Identify which cell holds the provided text, then report its [X, Y] central coordinate. 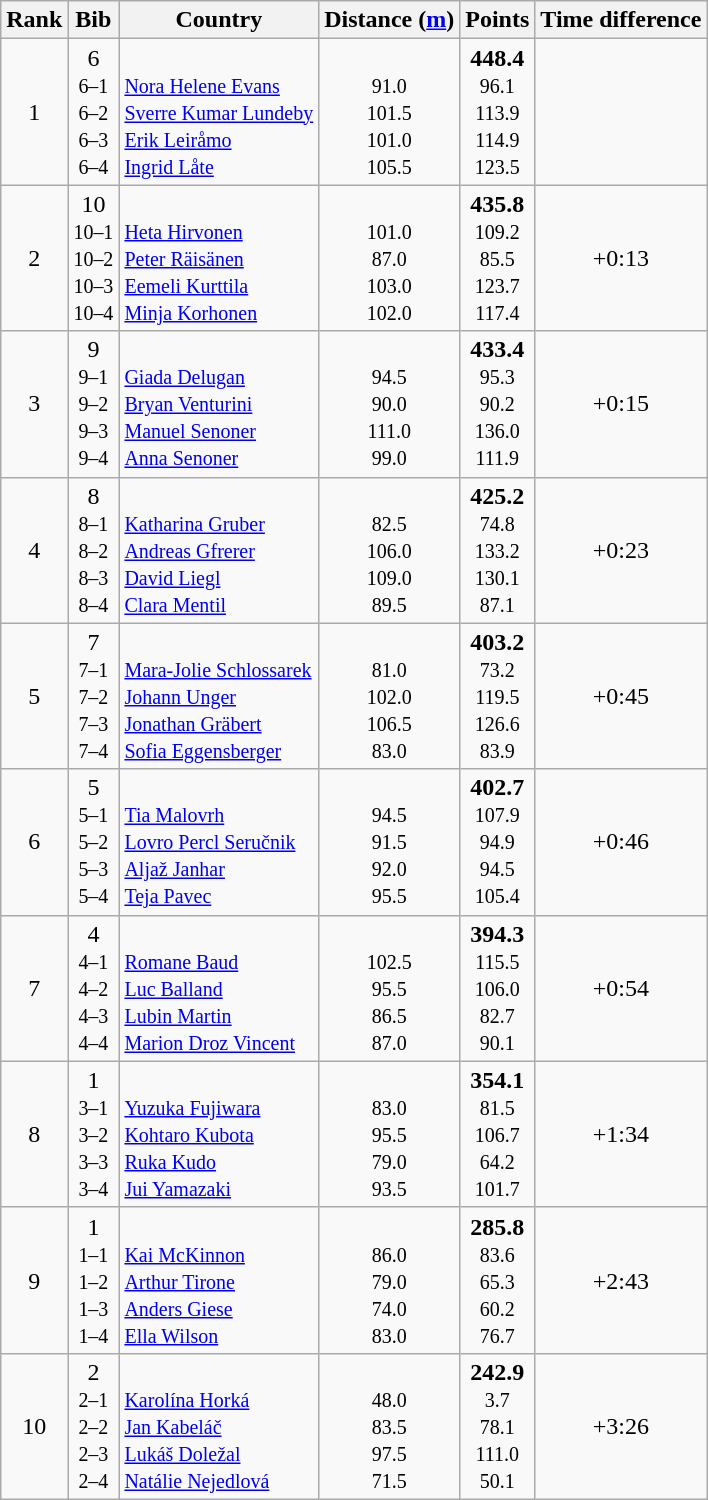
403.273.2119.5126.683.9 [498, 696]
+3:26 [621, 1426]
7 [34, 988]
6 [34, 842]
88–18–28–38–4 [94, 550]
44–14–24–34–4 [94, 988]
Points [498, 20]
66–16–26–36–4 [94, 112]
242.93.778.1111.050.1 [498, 1426]
425.274.8133.2130.187.1 [498, 550]
Distance (m) [390, 20]
8 [34, 1134]
Katharina GruberAndreas GfrererDavid LieglClara Mentil [219, 550]
99–19–29–39–4 [94, 404]
402.7107.994.994.5105.4 [498, 842]
Bib [94, 20]
1 [34, 112]
77–17–27–37–4 [94, 696]
+1:34 [621, 1134]
Rank [34, 20]
Romane BaudLuc BallandLubin MartinMarion Droz Vincent [219, 988]
102.595.586.587.0 [390, 988]
22–12–22–32–4 [94, 1426]
91.0101.5101.0105.5 [390, 112]
5 [34, 696]
55–15–25–35–4 [94, 842]
Karolína HorkáJan KabeláčLukáš DoležalNatálie Nejedlová [219, 1426]
3 [34, 404]
Yuzuka FujiwaraKohtaro KubotaRuka KudoJui Yamazaki [219, 1134]
+0:15 [621, 404]
433.495.390.2136.0111.9 [498, 404]
9 [34, 1280]
435.8109.285.5123.7117.4 [498, 258]
+0:45 [621, 696]
Time difference [621, 20]
+0:46 [621, 842]
82.5106.0109.089.5 [390, 550]
Nora Helene EvansSverre Kumar LundebyErik LeiråmoIngrid Låte [219, 112]
Mara-Jolie SchlossarekJohann UngerJonathan GräbertSofia Eggensberger [219, 696]
Giada DeluganBryan VenturiniManuel SenonerAnna Senoner [219, 404]
10 [34, 1426]
101.087.0103.0102.0 [390, 258]
1010–110–210–310–4 [94, 258]
394.3115.5106.082.790.1 [498, 988]
Country [219, 20]
+0:13 [621, 258]
2 [34, 258]
83.095.579.093.5 [390, 1134]
48.083.597.571.5 [390, 1426]
81.0102.0106.583.0 [390, 696]
94.590.0111.099.0 [390, 404]
Heta HirvonenPeter RäisänenEemeli KurttilaMinja Korhonen [219, 258]
354.181.5106.764.2101.7 [498, 1134]
11–11–21–31–4 [94, 1280]
+2:43 [621, 1280]
Tia MalovrhLovro Percl SeručnikAljaž JanharTeja Pavec [219, 842]
+0:54 [621, 988]
+0:23 [621, 550]
86.079.074.083.0 [390, 1280]
4 [34, 550]
448.496.1113.9114.9123.5 [498, 112]
94.591.592.095.5 [390, 842]
285.883.665.360.276.7 [498, 1280]
Kai McKinnonArthur TironeAnders GieseElla Wilson [219, 1280]
13–13–23–33–4 [94, 1134]
